Pinpoint the cell where the given text exists, returning its [X, Y] midpoint coordinate. 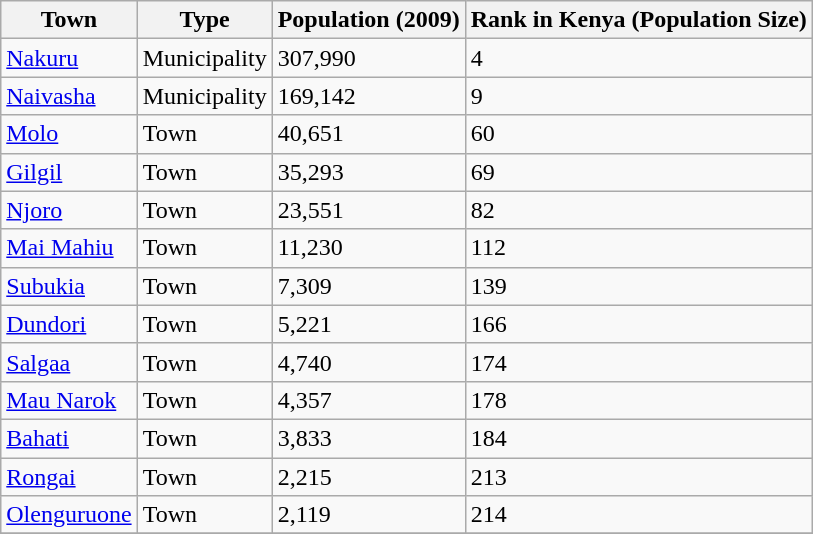
Nakuru [69, 58]
169,142 [368, 96]
Gilgil [69, 172]
60 [638, 134]
184 [638, 438]
7,309 [368, 286]
4,357 [368, 400]
23,551 [368, 210]
2,119 [368, 515]
2,215 [368, 477]
9 [638, 96]
174 [638, 362]
35,293 [368, 172]
Mai Mahiu [69, 248]
Subukia [69, 286]
Bahati [69, 438]
5,221 [368, 324]
Olenguruone [69, 515]
Njoro [69, 210]
Dundori [69, 324]
307,990 [368, 58]
4 [638, 58]
Type [204, 20]
214 [638, 515]
Salgaa [69, 362]
Mau Narok [69, 400]
Rank in Kenya (Population Size) [638, 20]
4,740 [368, 362]
82 [638, 210]
213 [638, 477]
112 [638, 248]
3,833 [368, 438]
69 [638, 172]
40,651 [368, 134]
166 [638, 324]
139 [638, 286]
Rongai [69, 477]
11,230 [368, 248]
178 [638, 400]
Naivasha [69, 96]
Molo [69, 134]
Population (2009) [368, 20]
